Find where the given text appears and provide that cell's center as [X, Y] coordinate. 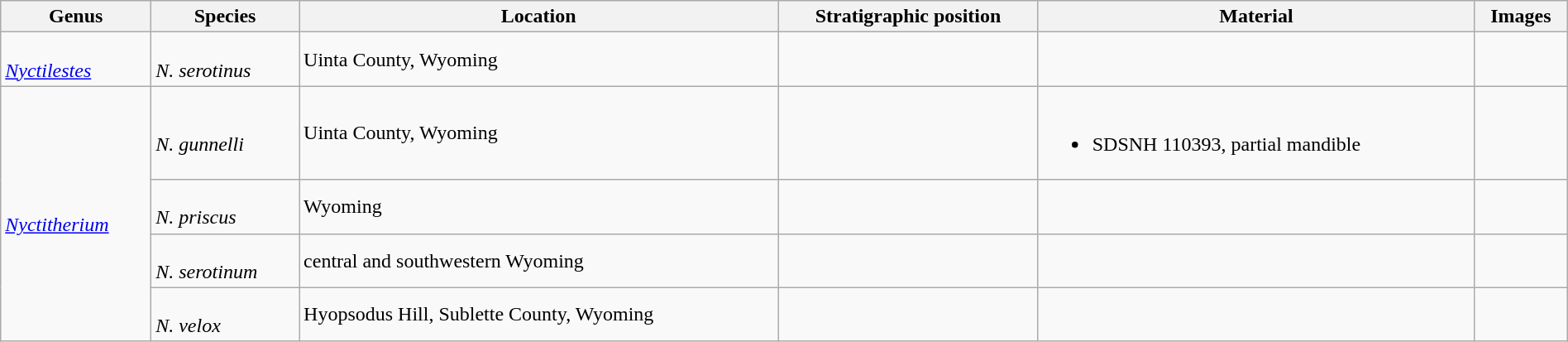
Genus [76, 17]
Stratigraphic position [908, 17]
Material [1255, 17]
SDSNH 110393, partial mandible [1255, 132]
Nyctitherium [76, 214]
N. serotinum [225, 260]
N. serotinus [225, 60]
N. gunnelli [225, 132]
Wyoming [539, 207]
Nyctilestes [76, 60]
Images [1522, 17]
N. priscus [225, 207]
Location [539, 17]
Hyopsodus Hill, Sublette County, Wyoming [539, 315]
N. velox [225, 315]
Species [225, 17]
central and southwestern Wyoming [539, 260]
